Return (x, y) of the center of cell containing provided text 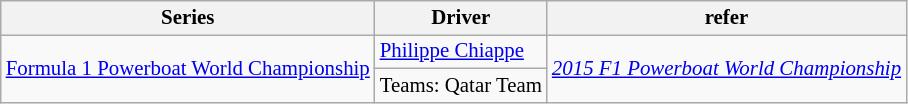
Series (188, 18)
Teams: Qatar Team (461, 85)
Driver (461, 18)
refer (726, 18)
2015 F1 Powerboat World Championship (726, 68)
Formula 1 Powerboat World Championship (188, 68)
Philippe Chiappe (461, 51)
